Scan for the cell matching the given text and deliver its (X, Y) coordinate at center. 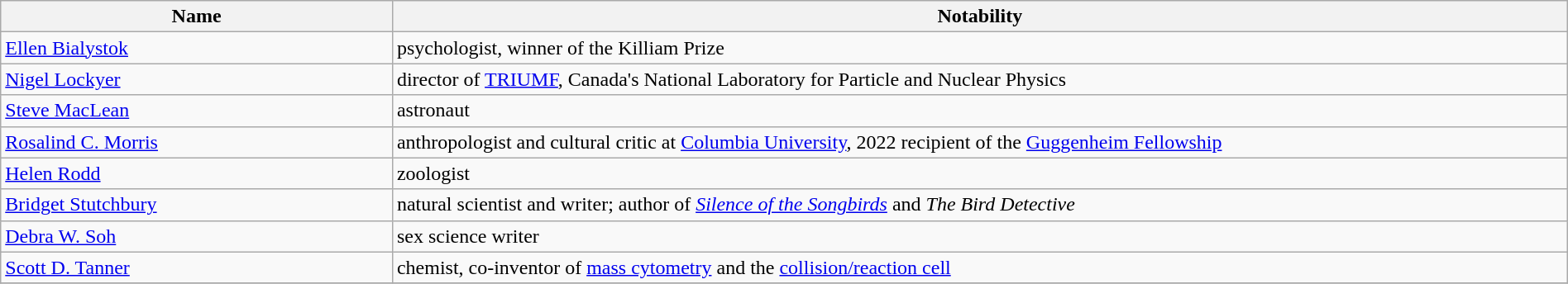
director of TRIUMF, Canada's National Laboratory for Particle and Nuclear Physics (979, 79)
Scott D. Tanner (197, 267)
Steve MacLean (197, 111)
Nigel Lockyer (197, 79)
zoologist (979, 173)
Debra W. Soh (197, 236)
natural scientist and writer; author of Silence of the Songbirds and The Bird Detective (979, 205)
Helen Rodd (197, 173)
Rosalind C. Morris (197, 142)
Bridget Stutchbury (197, 205)
psychologist, winner of the Killiam Prize (979, 48)
Name (197, 17)
chemist, co-inventor of mass cytometry and the collision/reaction cell (979, 267)
anthropologist and cultural critic at Columbia University, 2022 recipient of the Guggenheim Fellowship (979, 142)
Ellen Bialystok (197, 48)
astronaut (979, 111)
Notability (979, 17)
sex science writer (979, 236)
